Locate the cell with the specified text and output its (X, Y) center coordinate. 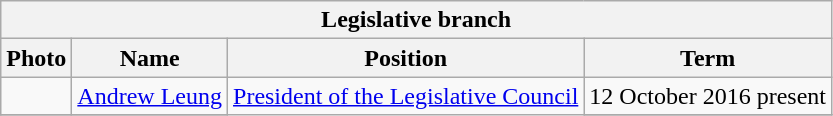
Term (708, 58)
Legislative branch (416, 20)
Position (406, 58)
Andrew Leung (150, 96)
12 October 2016 present (708, 96)
Name (150, 58)
Photo (36, 58)
President of the Legislative Council (406, 96)
